Search for the cell housing the specified text and yield its (x, y) center coordinate. 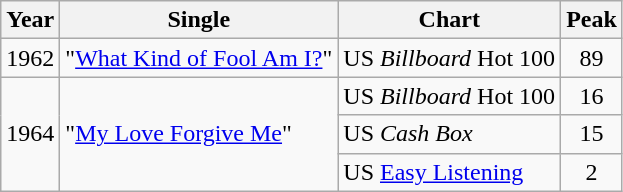
"My Love Forgive Me" (199, 134)
2 (592, 172)
"What Kind of Fool Am I?" (199, 58)
Chart (450, 20)
89 (592, 58)
US Easy Listening (450, 172)
US Cash Box (450, 134)
15 (592, 134)
Year (30, 20)
1964 (30, 134)
1962 (30, 58)
Single (199, 20)
16 (592, 96)
Peak (592, 20)
